Capture the cell that displays the provided text and extract its [x, y] central coordinate. 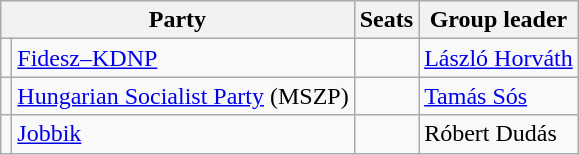
László Horváth [499, 58]
Tamás Sós [499, 96]
Hungarian Socialist Party (MSZP) [183, 96]
Fidesz–KDNP [183, 58]
Seats [386, 20]
Jobbik [183, 134]
Party [178, 20]
Group leader [499, 20]
Róbert Dudás [499, 134]
